From the cell containing the given text, extract its center point as (x, y) coordinate. 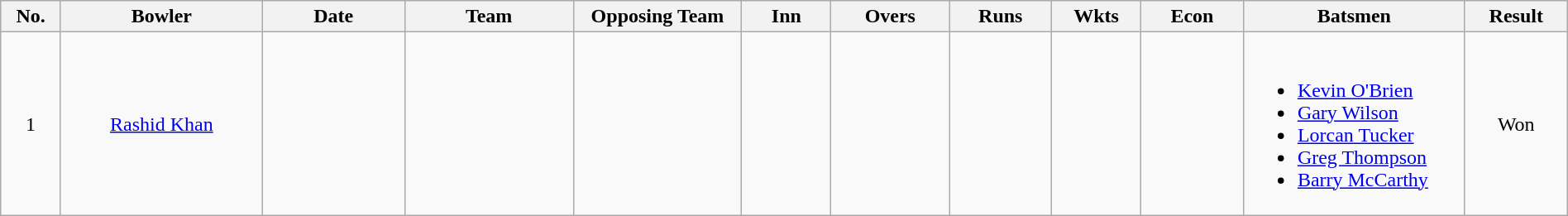
No. (31, 17)
Won (1516, 124)
1 (31, 124)
Batsmen (1354, 17)
Kevin O'BrienGary WilsonLorcan TuckerGreg ThompsonBarry McCarthy (1354, 124)
Team (489, 17)
Opposing Team (657, 17)
Inn (786, 17)
Bowler (161, 17)
Rashid Khan (161, 124)
Date (333, 17)
Overs (890, 17)
Wkts (1097, 17)
Econ (1193, 17)
Result (1516, 17)
Runs (1001, 17)
